Search for the cell housing the specified text and yield its (X, Y) center coordinate. 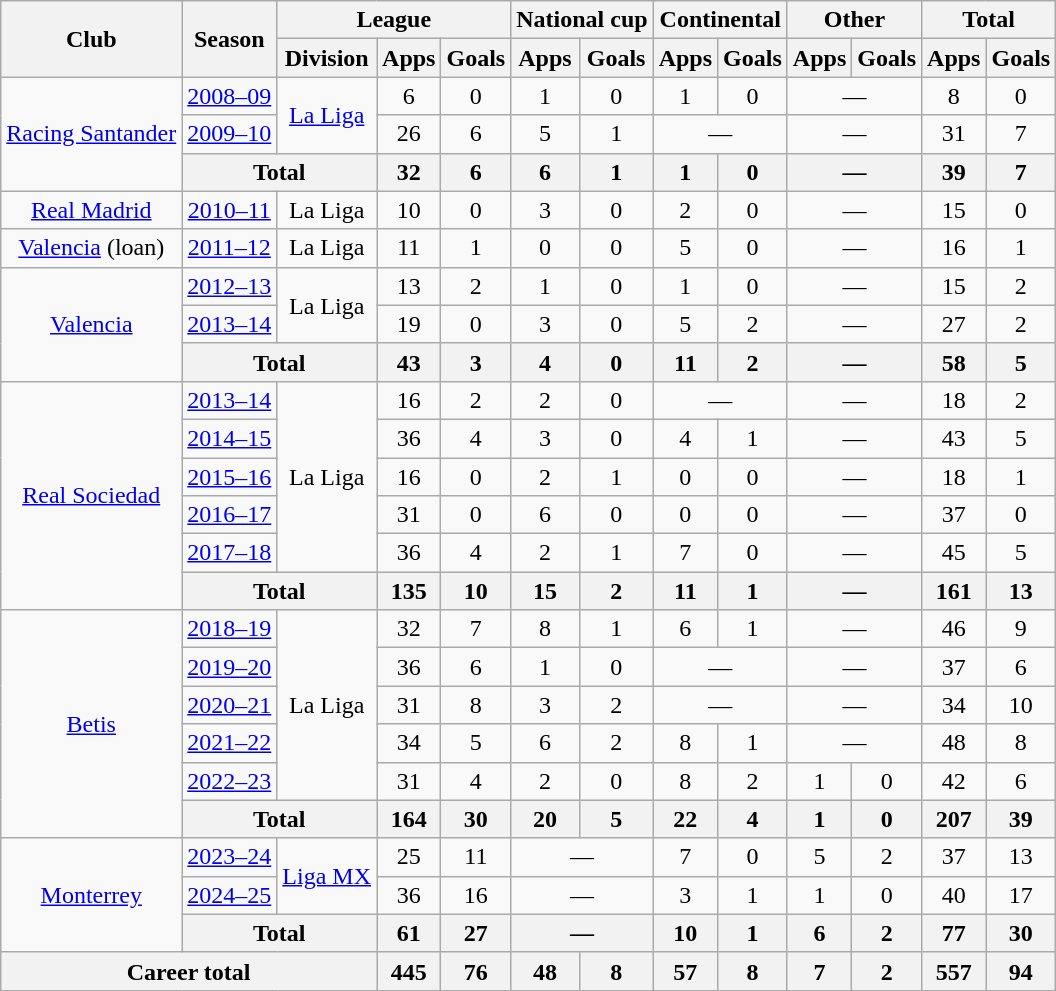
25 (409, 857)
58 (954, 362)
Season (230, 39)
Valencia (92, 324)
Liga MX (327, 876)
135 (409, 591)
2010–11 (230, 210)
94 (1021, 971)
League (394, 20)
57 (685, 971)
2016–17 (230, 515)
9 (1021, 629)
Club (92, 39)
26 (409, 134)
2023–24 (230, 857)
Valencia (loan) (92, 248)
Career total (189, 971)
Monterrey (92, 895)
161 (954, 591)
77 (954, 933)
2020–21 (230, 705)
22 (685, 819)
164 (409, 819)
61 (409, 933)
45 (954, 553)
17 (1021, 895)
2009–10 (230, 134)
Division (327, 58)
2018–19 (230, 629)
2008–09 (230, 96)
40 (954, 895)
Real Sociedad (92, 495)
42 (954, 781)
76 (476, 971)
2021–22 (230, 743)
2011–12 (230, 248)
2017–18 (230, 553)
19 (409, 324)
Other (854, 20)
Real Madrid (92, 210)
445 (409, 971)
Continental (720, 20)
Betis (92, 724)
2015–16 (230, 477)
2019–20 (230, 667)
46 (954, 629)
557 (954, 971)
National cup (582, 20)
Racing Santander (92, 134)
20 (545, 819)
207 (954, 819)
2012–13 (230, 286)
2022–23 (230, 781)
2014–15 (230, 438)
2024–25 (230, 895)
